Scan for the cell matching the given text and deliver its [X, Y] coordinate at center. 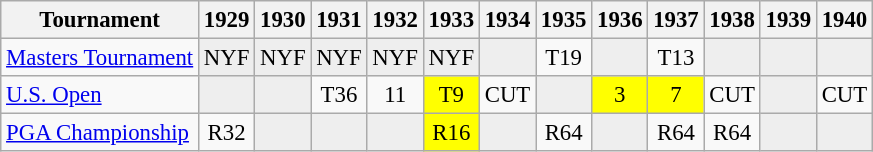
1929 [227, 20]
1930 [283, 20]
PGA Championship [100, 133]
3 [620, 95]
T13 [676, 58]
1934 [507, 20]
Masters Tournament [100, 58]
1933 [451, 20]
T9 [451, 95]
R16 [451, 133]
1936 [620, 20]
1937 [676, 20]
U.S. Open [100, 95]
T19 [564, 58]
1935 [564, 20]
1932 [395, 20]
1938 [732, 20]
1939 [788, 20]
7 [676, 95]
1931 [339, 20]
T36 [339, 95]
11 [395, 95]
1940 [844, 20]
R32 [227, 133]
Tournament [100, 20]
